Search for the cell housing the specified text and yield its [x, y] center coordinate. 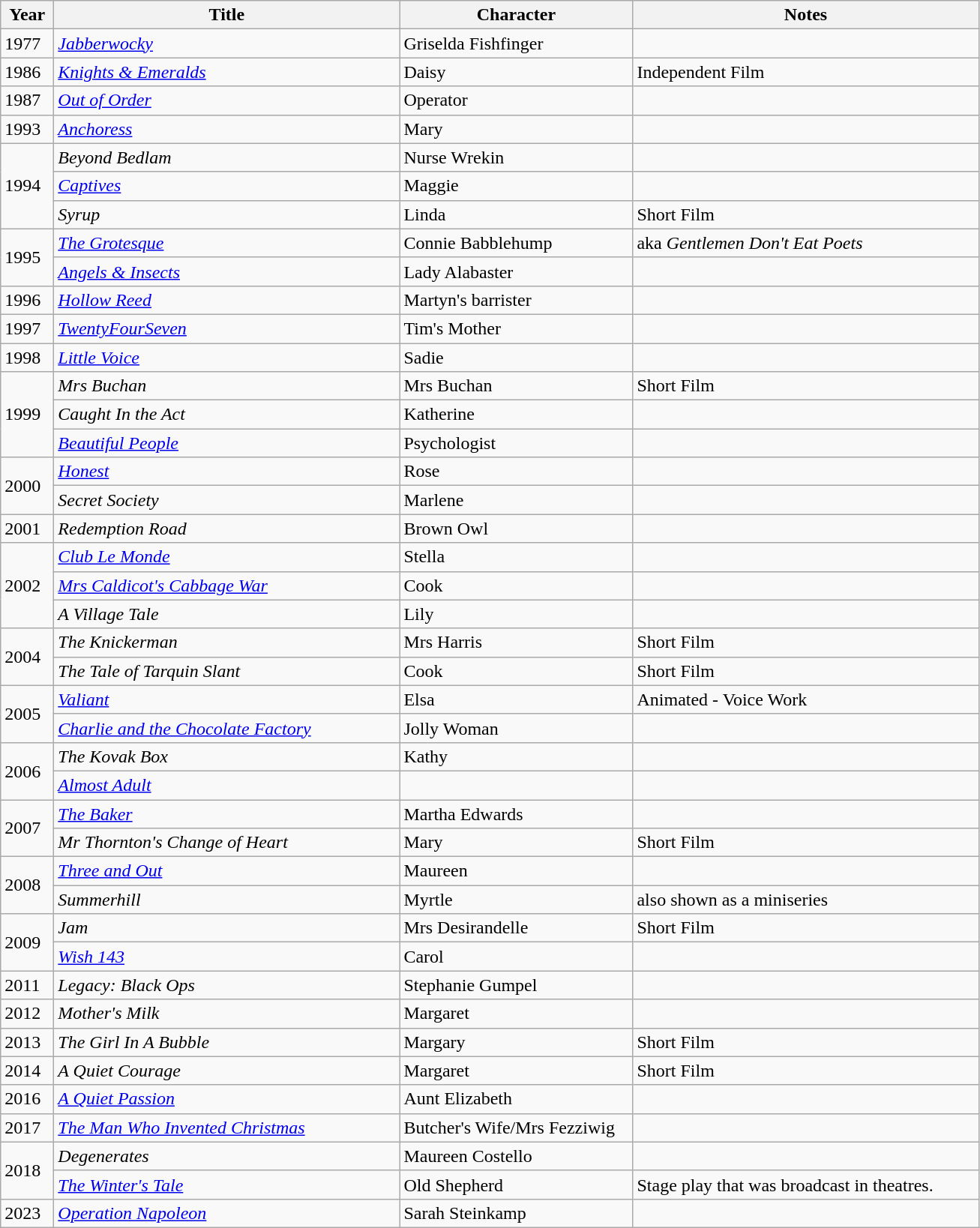
1987 [27, 100]
Psychologist [516, 443]
2004 [27, 657]
Aunt Elizabeth [516, 1099]
Jam [226, 928]
2002 [27, 586]
Beautiful People [226, 443]
Nurse Wrekin [516, 157]
Independent Film [805, 72]
1986 [27, 72]
Mr Thornton's Change of Heart [226, 843]
2000 [27, 486]
Mrs Caldicot's Cabbage War [226, 586]
Maureen Costello [516, 1156]
Tim's Mother [516, 328]
Operator [516, 100]
The Kovak Box [226, 756]
Jolly Woman [516, 728]
A Village Tale [226, 614]
Elsa [516, 699]
The Girl In A Bubble [226, 1042]
Operation Napoleon [226, 1213]
Honest [226, 472]
Degenerates [226, 1156]
Maggie [516, 186]
2014 [27, 1071]
Connie Babblehump [516, 243]
Year [27, 15]
2001 [27, 529]
Lady Alabaster [516, 271]
Title [226, 15]
The Baker [226, 813]
Stella [516, 557]
Captives [226, 186]
Hollow Reed [226, 300]
Mrs Desirandelle [516, 928]
Margary [516, 1042]
Sarah Steinkamp [516, 1213]
Katherine [516, 415]
The Knickerman [226, 642]
Legacy: Black Ops [226, 985]
Stage play that was broadcast in theatres. [805, 1185]
Jabberwocky [226, 43]
2016 [27, 1099]
2023 [27, 1213]
1996 [27, 300]
Old Shepherd [516, 1185]
Wish 143 [226, 957]
also shown as a miniseries [805, 900]
The Winter's Tale [226, 1185]
1999 [27, 415]
Kathy [516, 756]
Club Le Monde [226, 557]
Brown Owl [516, 529]
2006 [27, 771]
Caught In the Act [226, 415]
1997 [27, 328]
2008 [27, 885]
Valiant [226, 699]
Summerhill [226, 900]
Mrs Harris [516, 642]
Griselda Fishfinger [516, 43]
Lily [516, 614]
The Grotesque [226, 243]
A Quiet Passion [226, 1099]
TwentyFourSeven [226, 328]
Butcher's Wife/Mrs Fezziwig [516, 1128]
Carol [516, 957]
Almost Adult [226, 785]
Marlene [516, 500]
The Man Who Invented Christmas [226, 1128]
Three and Out [226, 871]
2018 [27, 1170]
Martha Edwards [516, 813]
2007 [27, 828]
Sadie [516, 358]
2017 [27, 1128]
1995 [27, 257]
aka Gentlemen Don't Eat Poets [805, 243]
Beyond Bedlam [226, 157]
2012 [27, 1014]
Knights & Emeralds [226, 72]
Linda [516, 214]
A Quiet Courage [226, 1071]
1993 [27, 129]
Mother's Milk [226, 1014]
Redemption Road [226, 529]
Character [516, 15]
The Tale of Tarquin Slant [226, 671]
Martyn's barrister [516, 300]
Out of Order [226, 100]
Rose [516, 472]
Maureen [516, 871]
2011 [27, 985]
Anchoress [226, 129]
Stephanie Gumpel [516, 985]
Animated - Voice Work [805, 699]
1998 [27, 358]
Syrup [226, 214]
Daisy [516, 72]
Angels & Insects [226, 271]
2009 [27, 942]
Myrtle [516, 900]
2013 [27, 1042]
1994 [27, 186]
Little Voice [226, 358]
2005 [27, 714]
Notes [805, 15]
1977 [27, 43]
Secret Society [226, 500]
Charlie and the Chocolate Factory [226, 728]
